Locate the cell with the specified text and output its (x, y) center coordinate. 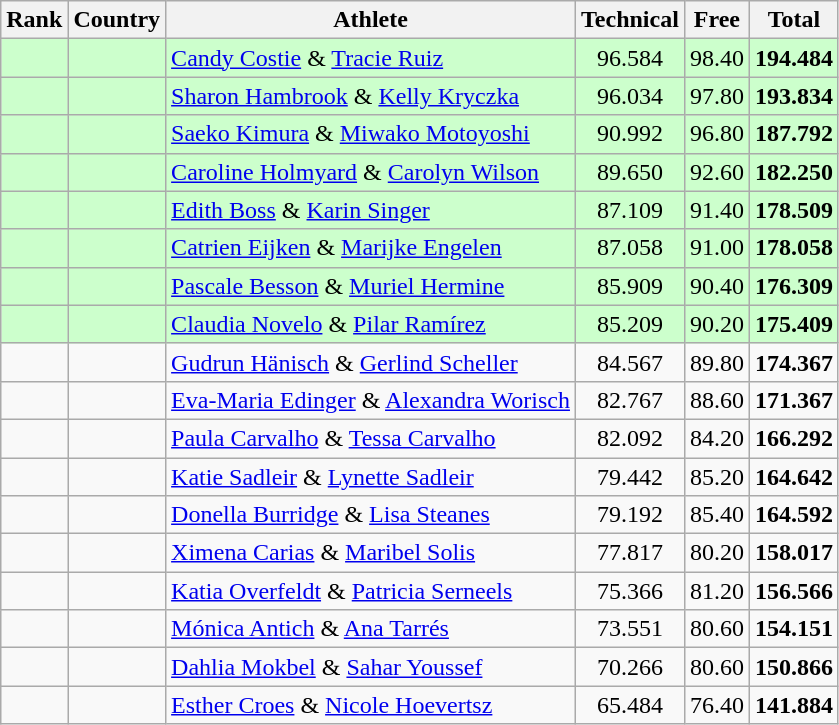
176.309 (794, 286)
Athlete (371, 20)
154.151 (794, 629)
84.567 (630, 362)
84.20 (716, 438)
Catrien Eijken & Marijke Engelen (371, 248)
90.40 (716, 286)
Pascale Besson & Muriel Hermine (371, 286)
178.509 (794, 210)
164.592 (794, 515)
85.909 (630, 286)
96.034 (630, 96)
88.60 (716, 400)
73.551 (630, 629)
Dahlia Mokbel & Sahar Youssef (371, 667)
178.058 (794, 248)
Paula Carvalho & Tessa Carvalho (371, 438)
76.40 (716, 705)
70.266 (630, 667)
175.409 (794, 324)
77.817 (630, 553)
87.109 (630, 210)
81.20 (716, 591)
82.767 (630, 400)
Country (117, 20)
89.650 (630, 172)
90.992 (630, 134)
Total (794, 20)
82.092 (630, 438)
Mónica Antich & Ana Tarrés (371, 629)
187.792 (794, 134)
98.40 (716, 58)
79.442 (630, 477)
193.834 (794, 96)
96.80 (716, 134)
90.20 (716, 324)
Eva-Maria Edinger & Alexandra Worisch (371, 400)
Ximena Carias & Maribel Solis (371, 553)
Katia Overfeldt & Patricia Serneels (371, 591)
158.017 (794, 553)
80.20 (716, 553)
85.209 (630, 324)
156.566 (794, 591)
Saeko Kimura & Miwako Motoyoshi (371, 134)
Rank (34, 20)
171.367 (794, 400)
92.60 (716, 172)
Claudia Novelo & Pilar Ramírez (371, 324)
65.484 (630, 705)
164.642 (794, 477)
141.884 (794, 705)
182.250 (794, 172)
85.40 (716, 515)
194.484 (794, 58)
150.866 (794, 667)
75.366 (630, 591)
Edith Boss & Karin Singer (371, 210)
91.00 (716, 248)
79.192 (630, 515)
166.292 (794, 438)
Katie Sadleir & Lynette Sadleir (371, 477)
97.80 (716, 96)
87.058 (630, 248)
Free (716, 20)
Gudrun Hänisch & Gerlind Scheller (371, 362)
Sharon Hambrook & Kelly Kryczka (371, 96)
174.367 (794, 362)
Caroline Holmyard & Carolyn Wilson (371, 172)
89.80 (716, 362)
Technical (630, 20)
85.20 (716, 477)
Esther Croes & Nicole Hoevertsz (371, 705)
Donella Burridge & Lisa Steanes (371, 515)
91.40 (716, 210)
Candy Costie & Tracie Ruiz (371, 58)
96.584 (630, 58)
